Return (x, y) of the center of cell containing provided text 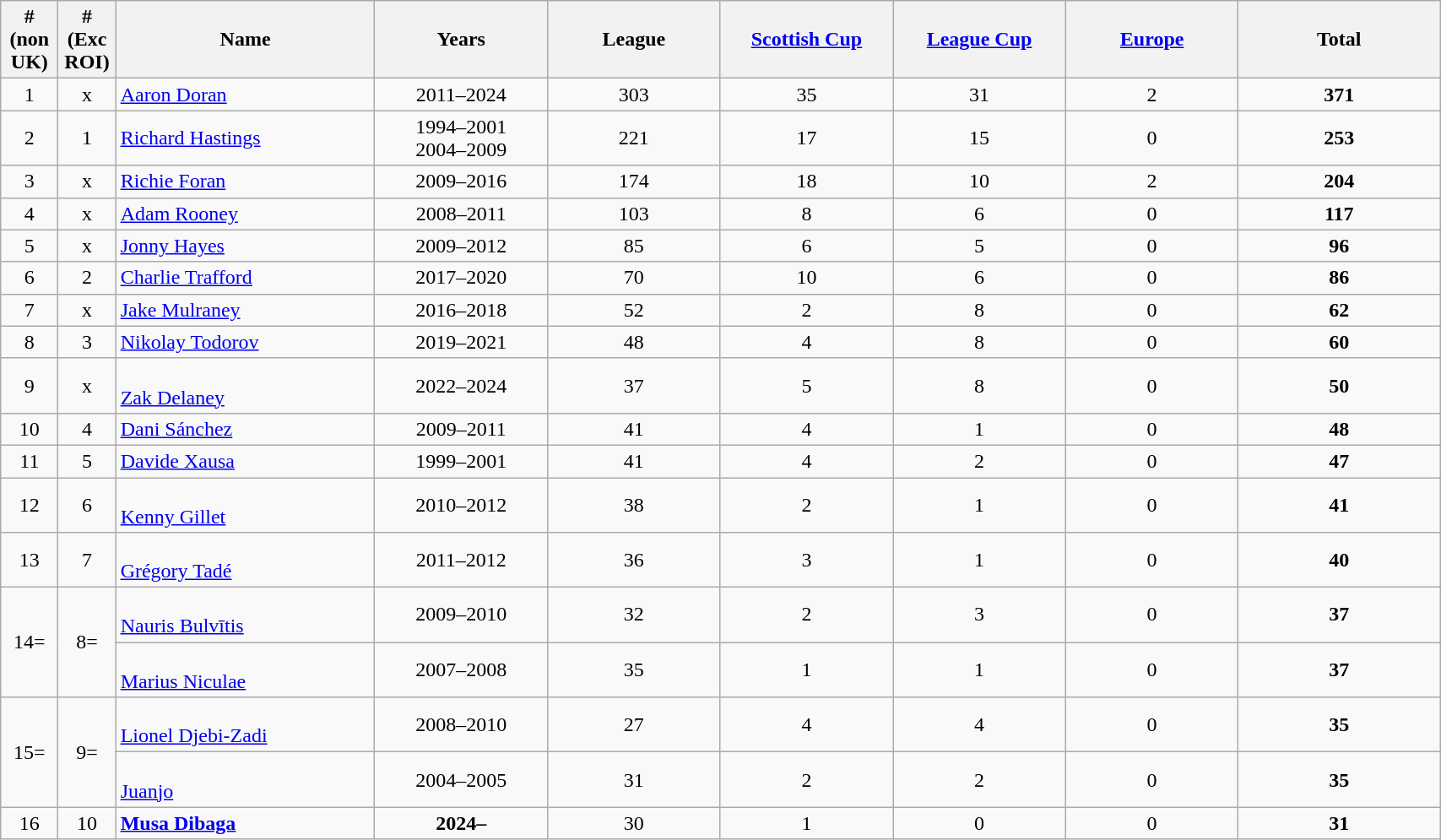
League (635, 40)
2008–2011 (461, 214)
Zak Delaney (245, 385)
47 (1339, 461)
371 (1339, 95)
16 (30, 823)
Grégory Tadé (245, 561)
15 (979, 138)
#(Exc ROI) (87, 40)
2009–2011 (461, 429)
Richard Hastings (245, 138)
38 (635, 505)
Charlie Trafford (245, 278)
221 (635, 138)
1999–2001 (461, 461)
Davide Xausa (245, 461)
117 (1339, 214)
2008–2010 (461, 724)
17 (807, 138)
Musa Dibaga (245, 823)
253 (1339, 138)
Europe (1151, 40)
2016–2018 (461, 310)
Adam Rooney (245, 214)
85 (635, 246)
Juanjo (245, 780)
18 (807, 182)
8= (87, 642)
Total (1339, 40)
2009–2016 (461, 182)
11 (30, 461)
303 (635, 95)
70 (635, 278)
Years (461, 40)
2009–2012 (461, 246)
Aaron Doran (245, 95)
#(non UK) (30, 40)
36 (635, 561)
15= (30, 752)
Jonny Hayes (245, 246)
32 (635, 615)
Nikolay Todorov (245, 342)
2011–2024 (461, 95)
2007–2008 (461, 670)
13 (30, 561)
96 (1339, 246)
52 (635, 310)
Scottish Cup (807, 40)
2010–2012 (461, 505)
204 (1339, 182)
9 (30, 385)
50 (1339, 385)
2011–2012 (461, 561)
2019–2021 (461, 342)
60 (1339, 342)
Lionel Djebi-Zadi (245, 724)
2022–2024 (461, 385)
Marius Niculae (245, 670)
30 (635, 823)
40 (1339, 561)
9= (87, 752)
Jake Mulraney (245, 310)
2024– (461, 823)
Dani Sánchez (245, 429)
Richie Foran (245, 182)
62 (1339, 310)
14= (30, 642)
Nauris Bulvītis (245, 615)
League Cup (979, 40)
174 (635, 182)
2009–2010 (461, 615)
1994–20012004–2009 (461, 138)
86 (1339, 278)
Kenny Gillet (245, 505)
103 (635, 214)
2004–2005 (461, 780)
27 (635, 724)
Name (245, 40)
12 (30, 505)
2017–2020 (461, 278)
